Locate the cell with the specified text and output its [X, Y] center coordinate. 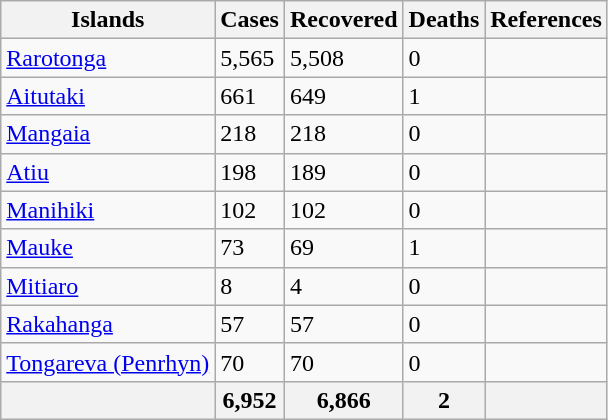
69 [344, 248]
Mitiaro [108, 286]
2 [444, 400]
Mauke [108, 248]
Cases [250, 20]
Deaths [444, 20]
References [546, 20]
5,565 [250, 58]
Rakahanga [108, 324]
6,952 [250, 400]
Manihiki [108, 210]
Islands [108, 20]
649 [344, 96]
Recovered [344, 20]
Aitutaki [108, 96]
6,866 [344, 400]
8 [250, 286]
198 [250, 172]
189 [344, 172]
5,508 [344, 58]
661 [250, 96]
4 [344, 286]
Tongareva (Penrhyn) [108, 362]
73 [250, 248]
Mangaia [108, 134]
Rarotonga [108, 58]
Atiu [108, 172]
